Scan for the cell matching the given text and deliver its [X, Y] coordinate at center. 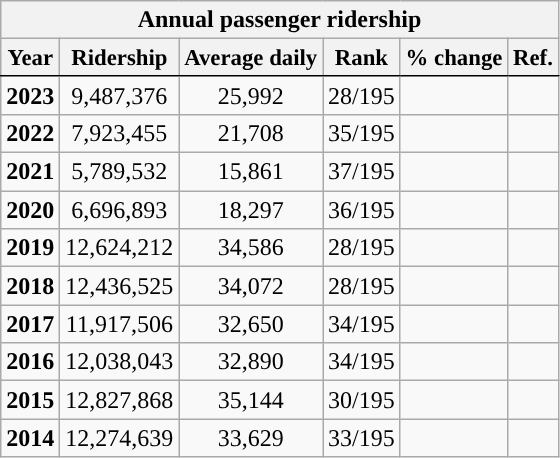
12,436,525 [120, 286]
2016 [30, 362]
2023 [30, 95]
2020 [30, 210]
15,861 [251, 172]
Annual passenger ridership [280, 20]
36/195 [362, 210]
32,890 [251, 362]
12,038,043 [120, 362]
7,923,455 [120, 133]
2021 [30, 172]
34,586 [251, 248]
6,696,893 [120, 210]
33,629 [251, 438]
2022 [30, 133]
2014 [30, 438]
2018 [30, 286]
12,827,868 [120, 400]
2019 [30, 248]
12,274,639 [120, 438]
Ref. [533, 58]
37/195 [362, 172]
35/195 [362, 133]
% change [454, 58]
35,144 [251, 400]
12,624,212 [120, 248]
11,917,506 [120, 324]
34,072 [251, 286]
5,789,532 [120, 172]
2015 [30, 400]
32,650 [251, 324]
Year [30, 58]
18,297 [251, 210]
21,708 [251, 133]
2017 [30, 324]
Average daily [251, 58]
33/195 [362, 438]
Rank [362, 58]
25,992 [251, 95]
9,487,376 [120, 95]
30/195 [362, 400]
Ridership [120, 58]
